Identify which cell holds the provided text, then report its [x, y] central coordinate. 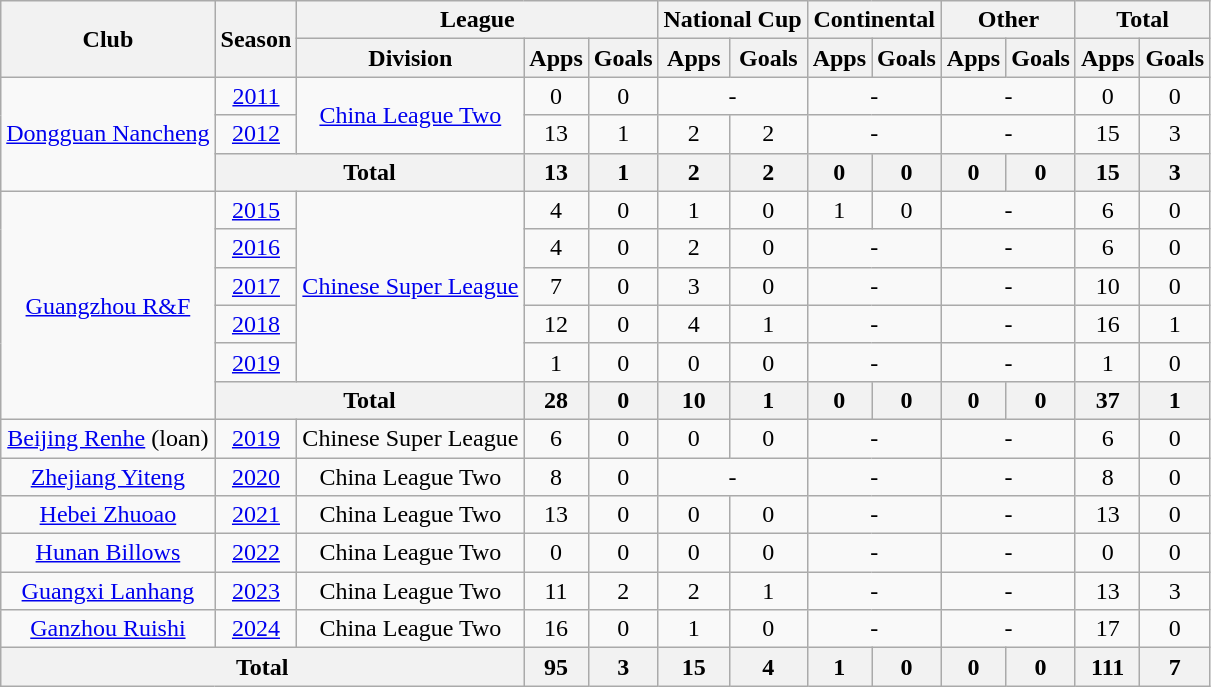
2012 [256, 134]
Dongguan Nancheng [108, 134]
95 [556, 667]
37 [1107, 400]
111 [1107, 667]
Other [1008, 20]
2016 [256, 248]
2024 [256, 629]
League [478, 20]
2021 [256, 515]
2011 [256, 96]
2020 [256, 477]
Guangxi Lanhang [108, 591]
Club [108, 39]
Ganzhou Ruishi [108, 629]
Season [256, 39]
28 [556, 400]
12 [556, 324]
2018 [256, 324]
Zhejiang Yiteng [108, 477]
2015 [256, 210]
2017 [256, 286]
National Cup [732, 20]
Continental [874, 20]
Division [410, 58]
Guangzhou R&F [108, 305]
Beijing Renhe (loan) [108, 438]
2022 [256, 553]
17 [1107, 629]
2023 [256, 591]
11 [556, 591]
Hebei Zhuoao [108, 515]
Hunan Billows [108, 553]
